Find where the given text appears and provide that cell's center as [X, Y] coordinate. 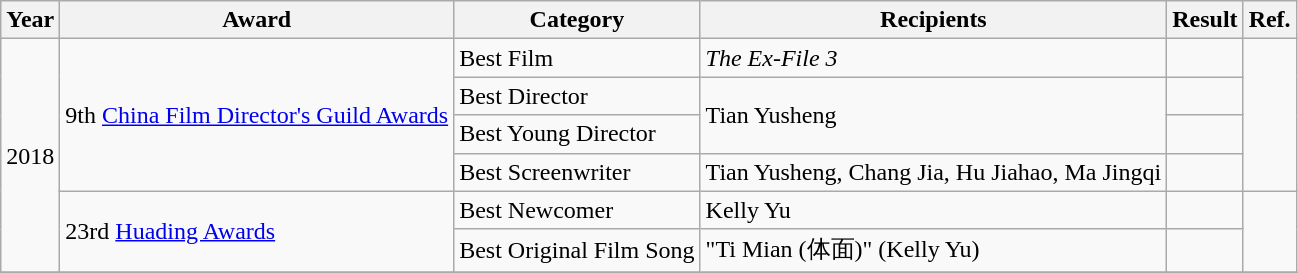
Best Original Film Song [577, 250]
Result [1205, 20]
Best Newcomer [577, 210]
Recipients [934, 20]
Tian Yusheng, Chang Jia, Hu Jiahao, Ma Jingqi [934, 172]
Category [577, 20]
23rd Huading Awards [257, 232]
Year [30, 20]
2018 [30, 156]
Kelly Yu [934, 210]
Tian Yusheng [934, 115]
Ref. [1270, 20]
Best Film [577, 58]
Best Director [577, 96]
Award [257, 20]
Best Screenwriter [577, 172]
The Ex-File 3 [934, 58]
9th China Film Director's Guild Awards [257, 115]
"Ti Mian (体面)" (Kelly Yu) [934, 250]
Best Young Director [577, 134]
